From the cell containing the given text, extract its center point as (X, Y) coordinate. 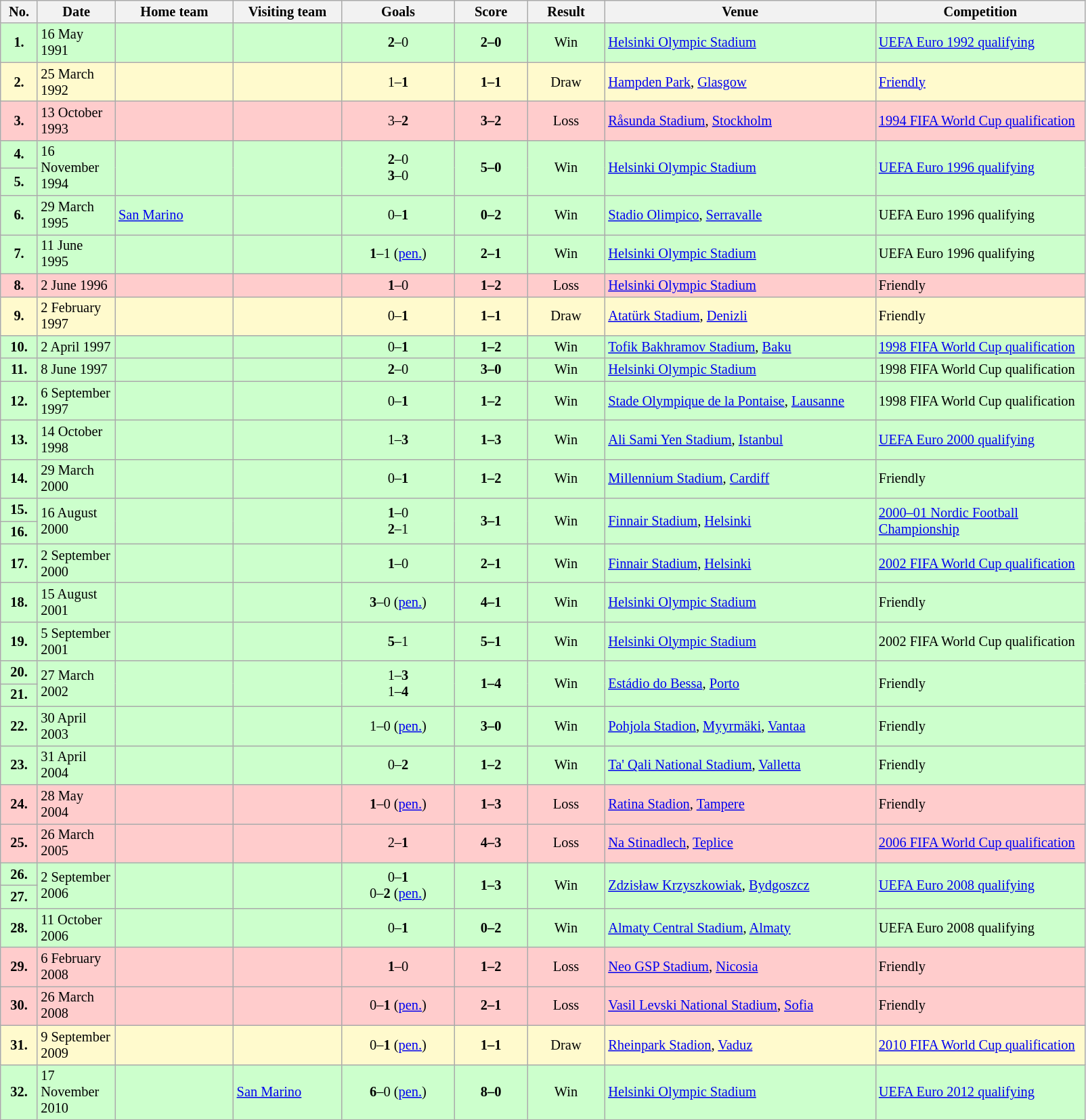
1–1 (pen.) (398, 254)
10. (19, 347)
17. (19, 563)
3–0 (pen.) (398, 602)
2 September 2000 (76, 563)
13 October 1993 (76, 121)
1–3 1–4 (398, 684)
12. (19, 401)
Tofik Bakhramov Stadium, Baku (740, 347)
27. (19, 897)
2006 FIFA World Cup qualification (980, 843)
1994 FIFA World Cup qualification (980, 121)
31. (19, 1045)
Zdzisław Krzyszkowiak, Bydgoszcz (740, 886)
1–4 (492, 684)
Pohjola Stadion, Myyrmäki, Vantaa (740, 726)
Goals (398, 12)
UEFA Euro 2012 qualifying (980, 1092)
28 May 2004 (76, 804)
6 September 1997 (76, 401)
6–0 (pen.) (398, 1092)
11 October 2006 (76, 928)
3. (19, 121)
30. (19, 1006)
Competition (980, 12)
2 September 2006 (76, 886)
8. (19, 285)
8–0 (492, 1092)
Ta' Qali National Stadium, Valletta (740, 765)
5. (19, 181)
Stade Olympique de la Pontaise, Lausanne (740, 401)
6 February 2008 (76, 967)
Stadio Olimpico, Serravalle (740, 215)
Rheinpark Stadion, Vaduz (740, 1045)
2 February 1997 (76, 316)
18. (19, 602)
5–0 (492, 168)
15. (19, 510)
Visiting team (288, 12)
7. (19, 254)
Score (492, 12)
Result (566, 12)
14. (19, 479)
4. (19, 154)
3–1 (492, 521)
28. (19, 928)
9 September 2009 (76, 1045)
2010 FIFA World Cup qualification (980, 1045)
9. (19, 316)
26. (19, 874)
15 August 2001 (76, 602)
16 May 1991 (76, 43)
5 September 2001 (76, 641)
30 April 2003 (76, 726)
16 November 1994 (76, 168)
29 March 2000 (76, 479)
UEFA Euro 2000 qualifying (980, 439)
UEFA Euro 1992 qualifying (980, 43)
Almaty Central Stadium, Almaty (740, 928)
Hampden Park, Glasgow (740, 82)
Ali Sami Yen Stadium, Istanbul (740, 439)
16. (19, 532)
29. (19, 967)
29 March 1995 (76, 215)
26 March 2008 (76, 1006)
Na Stinadlech, Teplice (740, 843)
11. (19, 370)
2 June 1996 (76, 285)
2–0 3–0 (398, 168)
23. (19, 765)
Home team (175, 12)
14 October 1998 (76, 439)
24. (19, 804)
Neo GSP Stadium, Nicosia (740, 967)
17 November 2010 (76, 1092)
Råsunda Stadium, Stockholm (740, 121)
6. (19, 215)
25 March 1992 (76, 82)
Venue (740, 12)
8 June 1997 (76, 370)
No. (19, 12)
4–1 (492, 602)
Vasil Levski National Stadium, Sofia (740, 1006)
1–0 2–1 (398, 521)
2. (19, 82)
13. (19, 439)
Estádio do Bessa, Porto (740, 684)
Ratina Stadion, Tampere (740, 804)
32. (19, 1092)
Millennium Stadium, Cardiff (740, 479)
16 August 2000 (76, 521)
25. (19, 843)
2 April 1997 (76, 347)
Atatürk Stadium, Denizli (740, 316)
31 April 2004 (76, 765)
1. (19, 43)
4–3 (492, 843)
27 March 2002 (76, 684)
20. (19, 672)
21. (19, 695)
19. (19, 641)
Date (76, 12)
2000–01 Nordic Football Championship (980, 521)
0–1 0–2 (pen.) (398, 886)
26 March 2005 (76, 843)
22. (19, 726)
11 June 1995 (76, 254)
